Determine the [X, Y] coordinate at the center of the cell enclosing the given text.  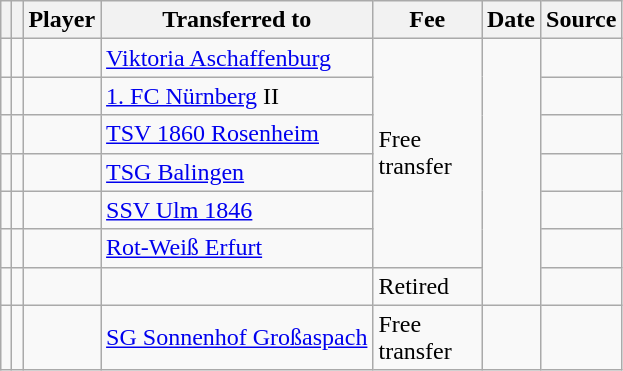
Transferred to [237, 20]
Rot-Weiß Erfurt [237, 248]
Retired [428, 286]
SSV Ulm 1846 [237, 210]
TSV 1860 Rosenheim [237, 134]
Source [582, 20]
Date [512, 20]
SG Sonnenhof Großaspach [237, 338]
1. FC Nürnberg II [237, 96]
Player [62, 20]
Fee [428, 20]
Viktoria Aschaffenburg [237, 58]
TSG Balingen [237, 172]
